From the cell containing the given text, extract its center point as [X, Y] coordinate. 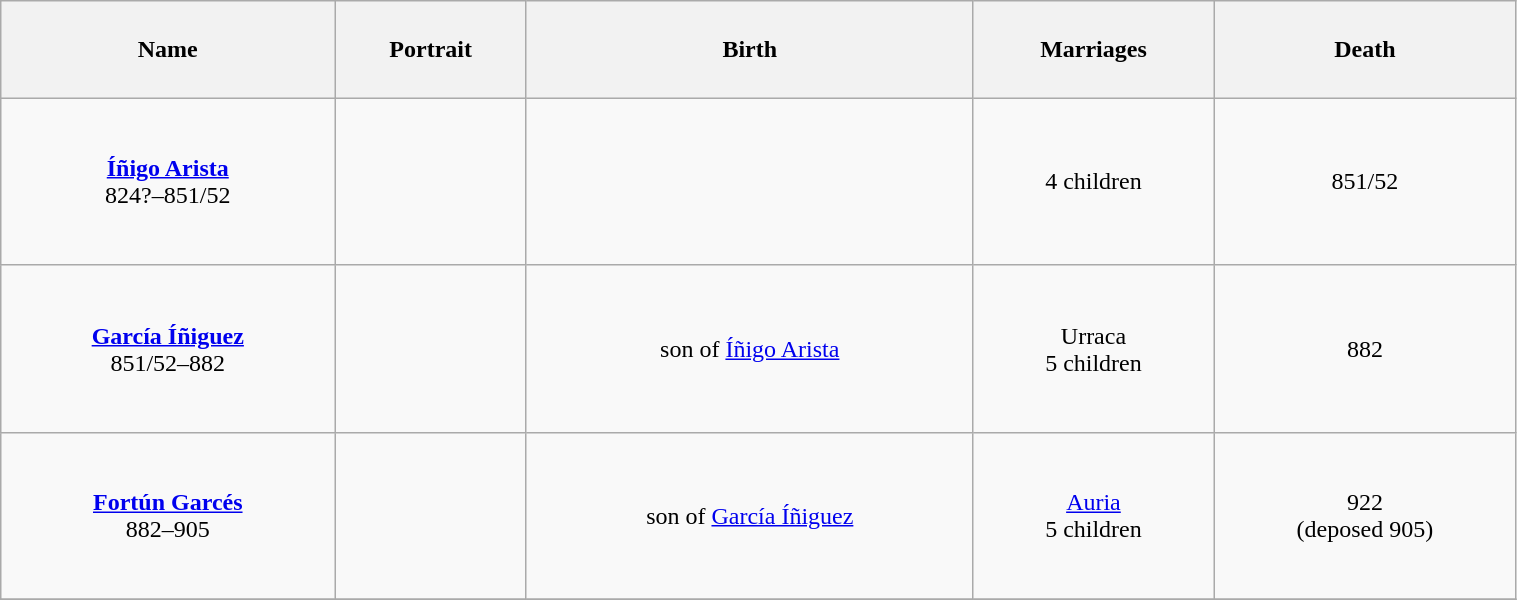
882 [1365, 348]
851/52 [1365, 182]
Marriages [1094, 50]
son of García Íñiguez [750, 516]
Death [1365, 50]
García Íñiguez851/52–882 [168, 348]
Birth [750, 50]
Fortún Garcés882–905 [168, 516]
Íñigo Arista824?–851/52 [168, 182]
son of Íñigo Arista [750, 348]
4 children [1094, 182]
Urraca5 children [1094, 348]
922(deposed 905) [1365, 516]
Auria5 children [1094, 516]
Name [168, 50]
Portrait [431, 50]
